Find where the given text appears and provide that cell's center as (x, y) coordinate. 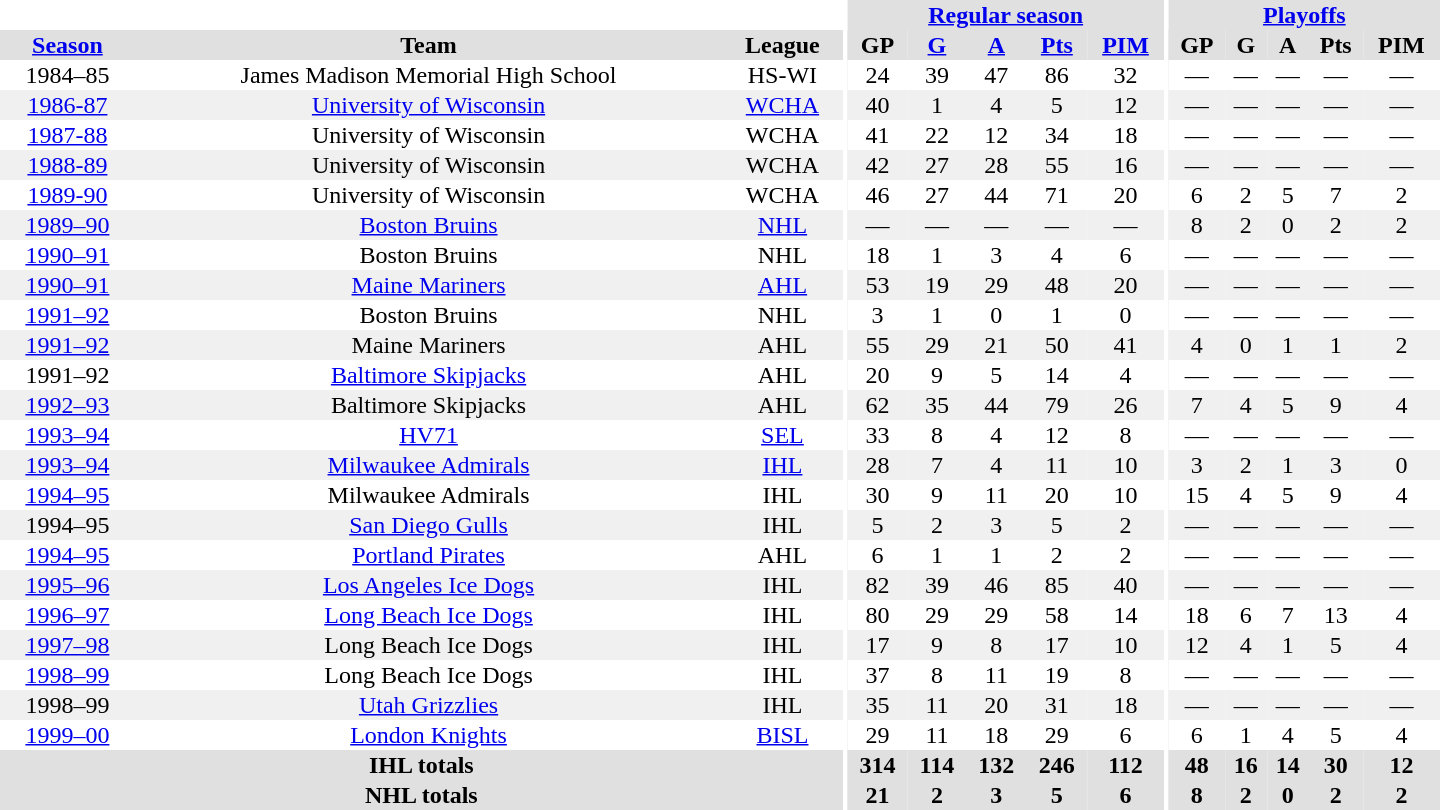
1986-87 (68, 105)
Season (68, 45)
IHL totals (422, 765)
34 (1057, 135)
22 (937, 135)
Los Angeles Ice Dogs (428, 585)
31 (1057, 705)
HS-WI (782, 75)
Portland Pirates (428, 555)
33 (877, 435)
James Madison Memorial High School (428, 75)
47 (996, 75)
26 (1126, 405)
79 (1057, 405)
San Diego Gulls (428, 525)
24 (877, 75)
82 (877, 585)
71 (1057, 195)
1996–97 (68, 615)
15 (1197, 495)
1995–96 (68, 585)
53 (877, 285)
132 (996, 765)
42 (877, 165)
32 (1126, 75)
246 (1057, 765)
58 (1057, 615)
1984–85 (68, 75)
SEL (782, 435)
1989–90 (68, 225)
314 (877, 765)
13 (1336, 615)
62 (877, 405)
1988-89 (68, 165)
114 (937, 765)
1992–93 (68, 405)
112 (1126, 765)
League (782, 45)
80 (877, 615)
HV71 (428, 435)
37 (877, 675)
86 (1057, 75)
BISL (782, 735)
1989-90 (68, 195)
Utah Grizzlies (428, 705)
50 (1057, 345)
NHL totals (422, 795)
1999–00 (68, 735)
85 (1057, 585)
1997–98 (68, 645)
London Knights (428, 735)
1987-88 (68, 135)
Playoffs (1304, 15)
Regular season (1006, 15)
Team (428, 45)
